Scan for the cell matching the given text and deliver its [X, Y] coordinate at center. 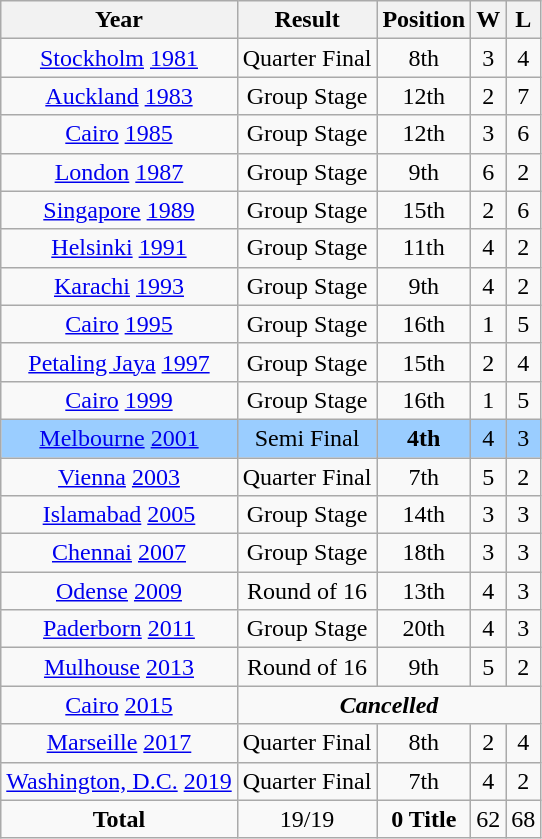
Semi Final [307, 438]
14th [424, 515]
Islamabad 2005 [119, 515]
4th [424, 438]
Cairo 2015 [119, 705]
Karachi 1993 [119, 286]
0 Title [424, 819]
62 [488, 819]
Position [424, 20]
Cairo 1985 [119, 134]
Helsinki 1991 [119, 248]
Mulhouse 2013 [119, 667]
Cancelled [389, 705]
Total [119, 819]
19/19 [307, 819]
W [488, 20]
Petaling Jaya 1997 [119, 362]
Result [307, 20]
Chennai 2007 [119, 553]
Melbourne 2001 [119, 438]
18th [424, 553]
Vienna 2003 [119, 477]
7 [524, 96]
Singapore 1989 [119, 210]
Marseille 2017 [119, 743]
Year [119, 20]
London 1987 [119, 172]
Paderborn 2011 [119, 629]
Auckland 1983 [119, 96]
68 [524, 819]
11th [424, 248]
Cairo 1999 [119, 400]
13th [424, 591]
20th [424, 629]
L [524, 20]
Washington, D.C. 2019 [119, 781]
Odense 2009 [119, 591]
Stockholm 1981 [119, 58]
Cairo 1995 [119, 324]
